Scan for the cell matching the given text and deliver its [x, y] coordinate at center. 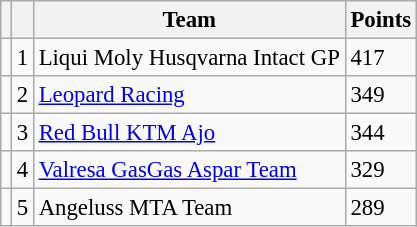
Points [380, 20]
417 [380, 58]
349 [380, 95]
Leopard Racing [189, 95]
4 [22, 170]
Liqui Moly Husqvarna Intact GP [189, 58]
3 [22, 133]
Angeluss MTA Team [189, 208]
Team [189, 20]
1 [22, 58]
Red Bull KTM Ajo [189, 133]
5 [22, 208]
289 [380, 208]
344 [380, 133]
Valresa GasGas Aspar Team [189, 170]
329 [380, 170]
2 [22, 95]
